Output the (X, Y) coordinate of the center of the cell containing the given text.  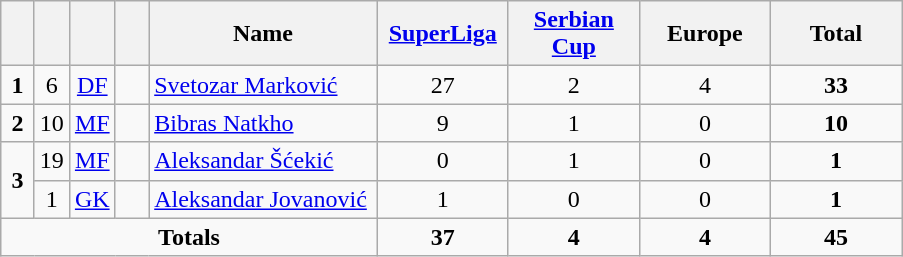
27 (442, 85)
3 (18, 180)
GK (92, 199)
Svetozar Marković (264, 85)
Aleksandar Jovanović (264, 199)
Totals (189, 237)
33 (836, 85)
Bibras Natkho (264, 123)
9 (442, 123)
SuperLiga (442, 34)
19 (52, 161)
Total (836, 34)
6 (52, 85)
45 (836, 237)
37 (442, 237)
DF (92, 85)
Serbian Cup (574, 34)
Europe (704, 34)
Aleksandar Šćekić (264, 161)
Name (264, 34)
